Scan for the cell matching the given text and deliver its (X, Y) coordinate at center. 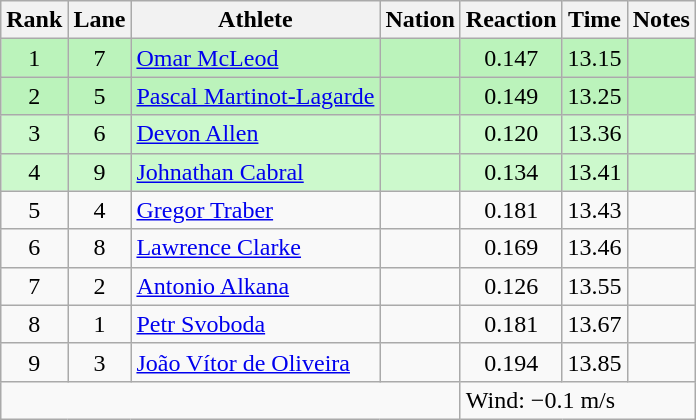
13.46 (594, 248)
Johnathan Cabral (256, 172)
Lawrence Clarke (256, 248)
Omar McLeod (256, 58)
13.36 (594, 134)
13.25 (594, 96)
0.194 (511, 362)
Wind: −0.1 m/s (578, 400)
0.147 (511, 58)
Pascal Martinot-Lagarde (256, 96)
0.169 (511, 248)
13.43 (594, 210)
Petr Svoboda (256, 324)
13.41 (594, 172)
Notes (661, 20)
Athlete (256, 20)
0.120 (511, 134)
Reaction (511, 20)
13.67 (594, 324)
Antonio Alkana (256, 286)
Lane (100, 20)
0.126 (511, 286)
Nation (420, 20)
13.85 (594, 362)
0.149 (511, 96)
Time (594, 20)
João Vítor de Oliveira (256, 362)
Devon Allen (256, 134)
Rank (34, 20)
Gregor Traber (256, 210)
0.134 (511, 172)
13.15 (594, 58)
13.55 (594, 286)
